Provide the [X, Y] coordinate of the cell's center where the given text is located.  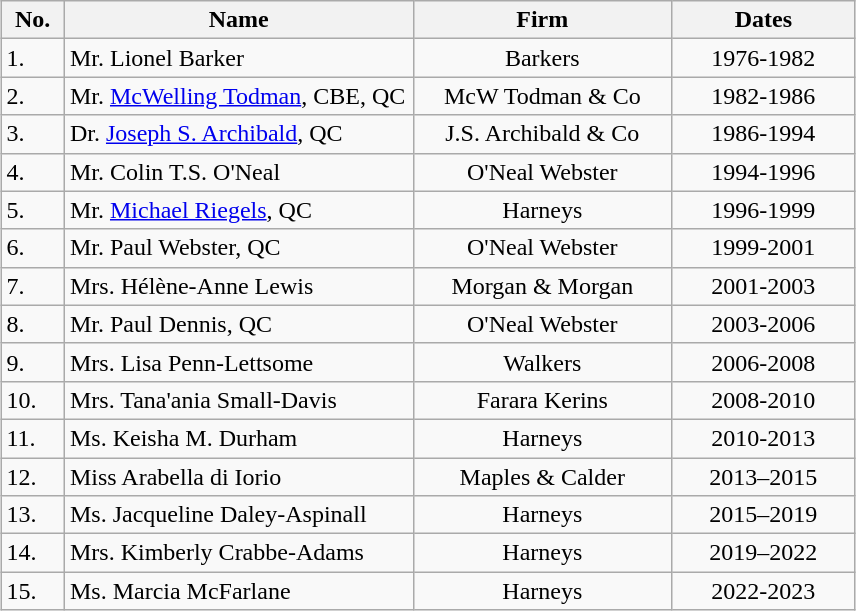
11. [33, 438]
7. [33, 286]
4. [33, 172]
2. [33, 96]
McW Todman & Co [542, 96]
14. [33, 553]
Mr. Paul Webster, QC [238, 248]
2010-2013 [764, 438]
Mrs. Kimberly Crabbe-Adams [238, 553]
Mr. Michael Riegels, QC [238, 210]
Mrs. Tana'ania Small-Davis [238, 400]
1982-1986 [764, 96]
Farara Kerins [542, 400]
12. [33, 477]
2019–2022 [764, 553]
Mrs. Lisa Penn-Lettsome [238, 362]
8. [33, 324]
Mr. Paul Dennis, QC [238, 324]
1994-1996 [764, 172]
2015–2019 [764, 515]
5. [33, 210]
Ms. Marcia McFarlane [238, 591]
Dates [764, 20]
10. [33, 400]
Morgan & Morgan [542, 286]
1999-2001 [764, 248]
Walkers [542, 362]
3. [33, 134]
15. [33, 591]
Name [238, 20]
Mr. McWelling Todman, CBE, QC [238, 96]
2013–2015 [764, 477]
Miss Arabella di Iorio [238, 477]
2003-2006 [764, 324]
J.S. Archibald & Co [542, 134]
1996-1999 [764, 210]
Ms. Jacqueline Daley-Aspinall [238, 515]
Firm [542, 20]
1986-1994 [764, 134]
1. [33, 58]
9. [33, 362]
Mr. Lionel Barker [238, 58]
6. [33, 248]
13. [33, 515]
2001-2003 [764, 286]
No. [33, 20]
Barkers [542, 58]
Ms. Keisha M. Durham [238, 438]
2022-2023 [764, 591]
2006-2008 [764, 362]
Mrs. Hélène-Anne Lewis [238, 286]
Dr. Joseph S. Archibald, QC [238, 134]
Maples & Calder [542, 477]
Mr. Colin T.S. O'Neal [238, 172]
1976-1982 [764, 58]
2008-2010 [764, 400]
